Output the (X, Y) coordinate of the center of the cell containing the given text.  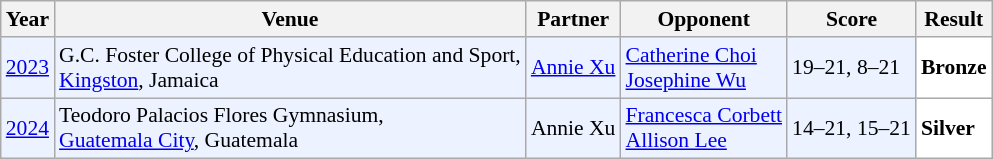
Partner (574, 19)
Bronze (954, 68)
Score (852, 19)
Result (954, 19)
14–21, 15–21 (852, 128)
G.C. Foster College of Physical Education and Sport,Kingston, Jamaica (290, 68)
Catherine Choi Josephine Wu (704, 68)
Teodoro Palacios Flores Gymnasium,Guatemala City, Guatemala (290, 128)
19–21, 8–21 (852, 68)
2023 (28, 68)
Silver (954, 128)
Venue (290, 19)
2024 (28, 128)
Francesca Corbett Allison Lee (704, 128)
Year (28, 19)
Opponent (704, 19)
